Locate the cell with the specified text and output its (X, Y) center coordinate. 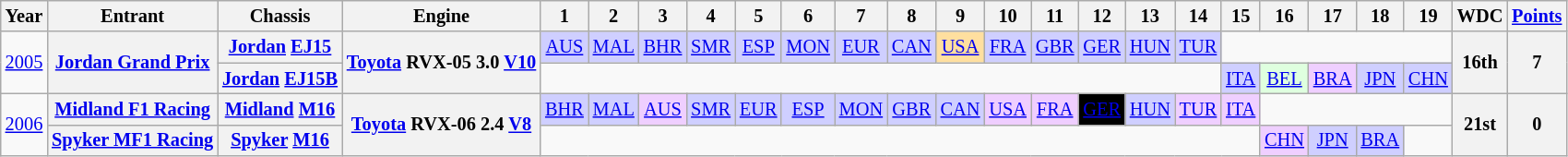
Points (1537, 16)
15 (1241, 16)
BEL (1284, 78)
21st (1480, 124)
4 (710, 16)
16th (1480, 63)
9 (961, 16)
Spyker MF1 Racing (133, 140)
Engine (441, 16)
1 (564, 16)
2005 (24, 63)
Midland F1 Racing (133, 109)
19 (1428, 16)
Chassis (280, 16)
13 (1150, 16)
17 (1333, 16)
10 (1007, 16)
Toyota RVX-06 2.4 V8 (441, 124)
0 (1537, 124)
5 (758, 16)
Jordan EJ15 (280, 47)
3 (663, 16)
2 (614, 16)
Entrant (133, 16)
6 (808, 16)
2006 (24, 124)
Jordan EJ15B (280, 78)
WDC (1480, 16)
Midland M16 (280, 109)
Year (24, 16)
Jordan Grand Prix (133, 63)
Toyota RVX-05 3.0 V10 (441, 63)
12 (1101, 16)
18 (1380, 16)
8 (911, 16)
14 (1198, 16)
11 (1055, 16)
16 (1284, 16)
Spyker M16 (280, 140)
